Provide the (X, Y) coordinate of the cell's center where the given text is located.  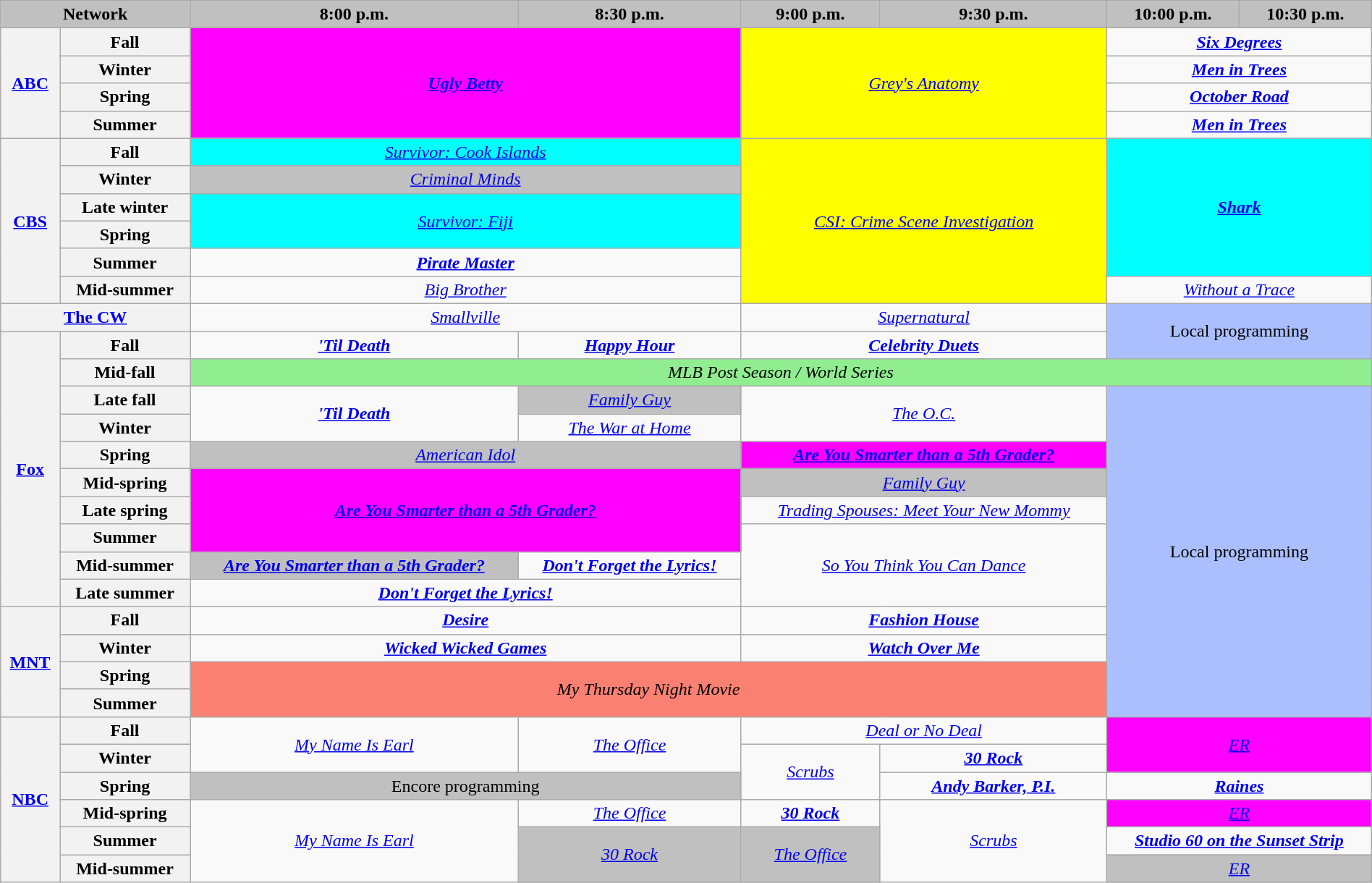
Encore programming (466, 785)
Criminal Minds (466, 179)
So You Think You Can Dance (924, 565)
MNT (30, 662)
Late summer (124, 593)
Fox (30, 469)
MLB Post Season / World Series (782, 373)
8:30 p.m. (630, 14)
Studio 60 on the Sunset Strip (1240, 841)
Trading Spouses: Meet Your New Mommy (924, 510)
Wicked Wicked Games (466, 648)
9:30 p.m. (994, 14)
ABC (30, 83)
October Road (1240, 97)
Survivor: Fiji (466, 221)
Raines (1240, 785)
The O.C. (924, 414)
NBC (30, 799)
The War at Home (630, 428)
The CW (96, 317)
10:00 p.m. (1174, 14)
Fashion House (924, 620)
Desire (466, 620)
Without a Trace (1240, 290)
Ugly Betty (466, 83)
Late fall (124, 400)
9:00 p.m. (810, 14)
Survivor: Cook Islands (466, 152)
My Thursday Night Movie (648, 689)
Big Brother (466, 290)
Celebrity Duets (924, 345)
Late winter (124, 207)
Andy Barker, P.I. (994, 785)
10:30 p.m. (1305, 14)
Happy Hour (630, 345)
Watch Over Me (924, 648)
Six Degrees (1240, 42)
Late spring (124, 510)
Network (96, 14)
Deal or No Deal (924, 730)
Smallville (466, 317)
Supernatural (924, 317)
8:00 p.m. (355, 14)
CBS (30, 221)
Mid-fall (124, 373)
American Idol (466, 455)
Grey's Anatomy (924, 83)
CSI: Crime Scene Investigation (924, 221)
Pirate Master (466, 262)
Shark (1240, 207)
